Provide the [X, Y] coordinate of the cell's center where the given text is located.  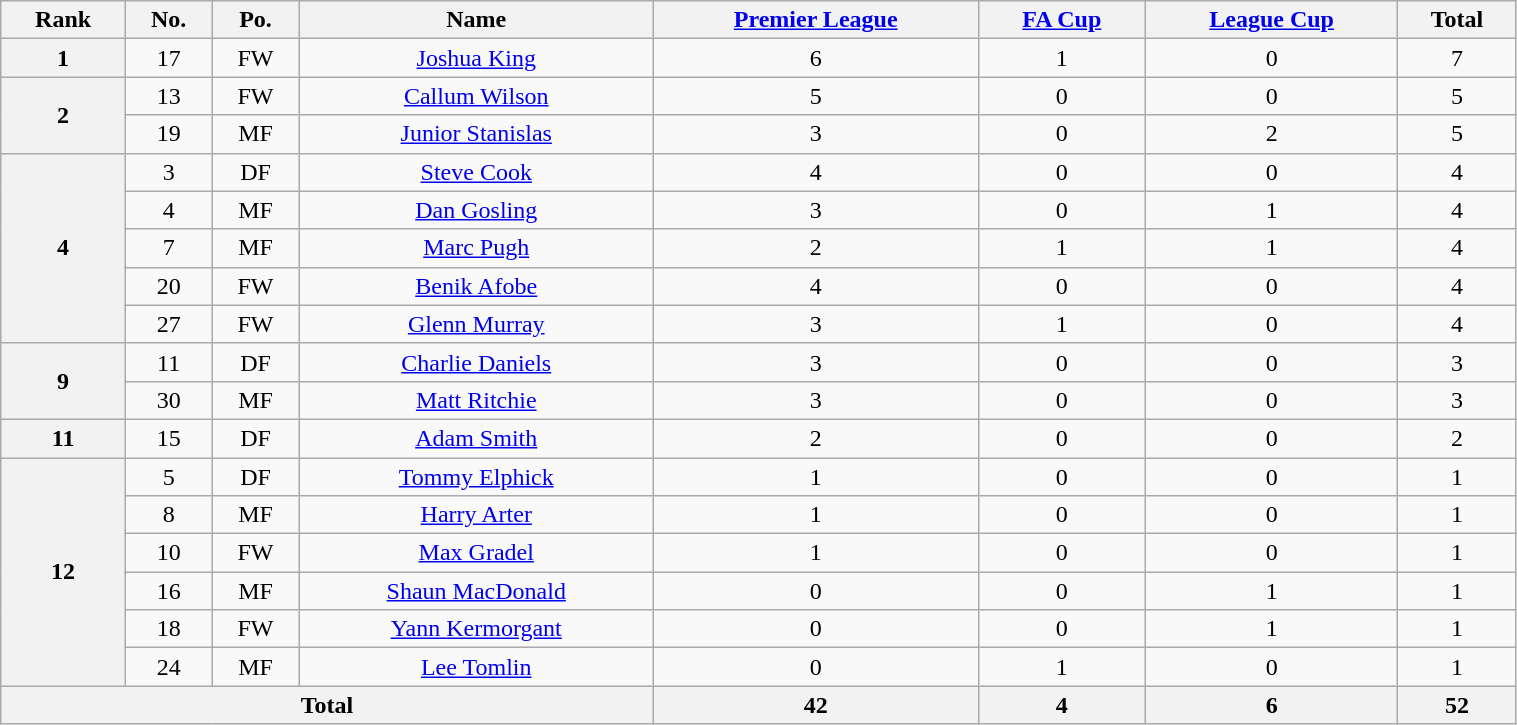
30 [169, 400]
Charlie Daniels [476, 362]
Steve Cook [476, 172]
Tommy Elphick [476, 477]
Glenn Murray [476, 324]
Yann Kermorgant [476, 629]
42 [816, 705]
20 [169, 286]
Adam Smith [476, 438]
9 [64, 381]
52 [1457, 705]
Benik Afobe [476, 286]
Junior Stanislas [476, 134]
Harry Arter [476, 515]
League Cup [1271, 20]
12 [64, 572]
8 [169, 515]
15 [169, 438]
18 [169, 629]
24 [169, 667]
Shaun MacDonald [476, 591]
Joshua King [476, 58]
Dan Gosling [476, 210]
27 [169, 324]
Callum Wilson [476, 96]
No. [169, 20]
Name [476, 20]
10 [169, 553]
FA Cup [1062, 20]
Max Gradel [476, 553]
Marc Pugh [476, 248]
Matt Ritchie [476, 400]
Po. [256, 20]
Lee Tomlin [476, 667]
19 [169, 134]
Premier League [816, 20]
17 [169, 58]
16 [169, 591]
13 [169, 96]
Rank [64, 20]
